Return [X, Y] of the center of cell containing provided text 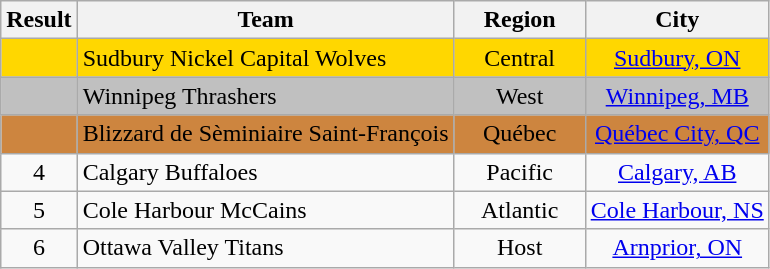
Central [520, 58]
Québec [520, 134]
6 [39, 248]
Winnipeg Thrashers [266, 96]
Pacific [520, 172]
City [677, 20]
Calgary, AB [677, 172]
4 [39, 172]
Region [520, 20]
Blizzard de Sèminiaire Saint-François [266, 134]
Winnipeg, MB [677, 96]
Atlantic [520, 210]
Arnprior, ON [677, 248]
Cole Harbour, NS [677, 210]
Cole Harbour McCains [266, 210]
Host [520, 248]
Sudbury, ON [677, 58]
Québec City, QC [677, 134]
Sudbury Nickel Capital Wolves [266, 58]
5 [39, 210]
West [520, 96]
Result [39, 20]
Ottawa Valley Titans [266, 248]
Calgary Buffaloes [266, 172]
Team [266, 20]
